Pinpoint the cell where the given text exists, returning its [X, Y] midpoint coordinate. 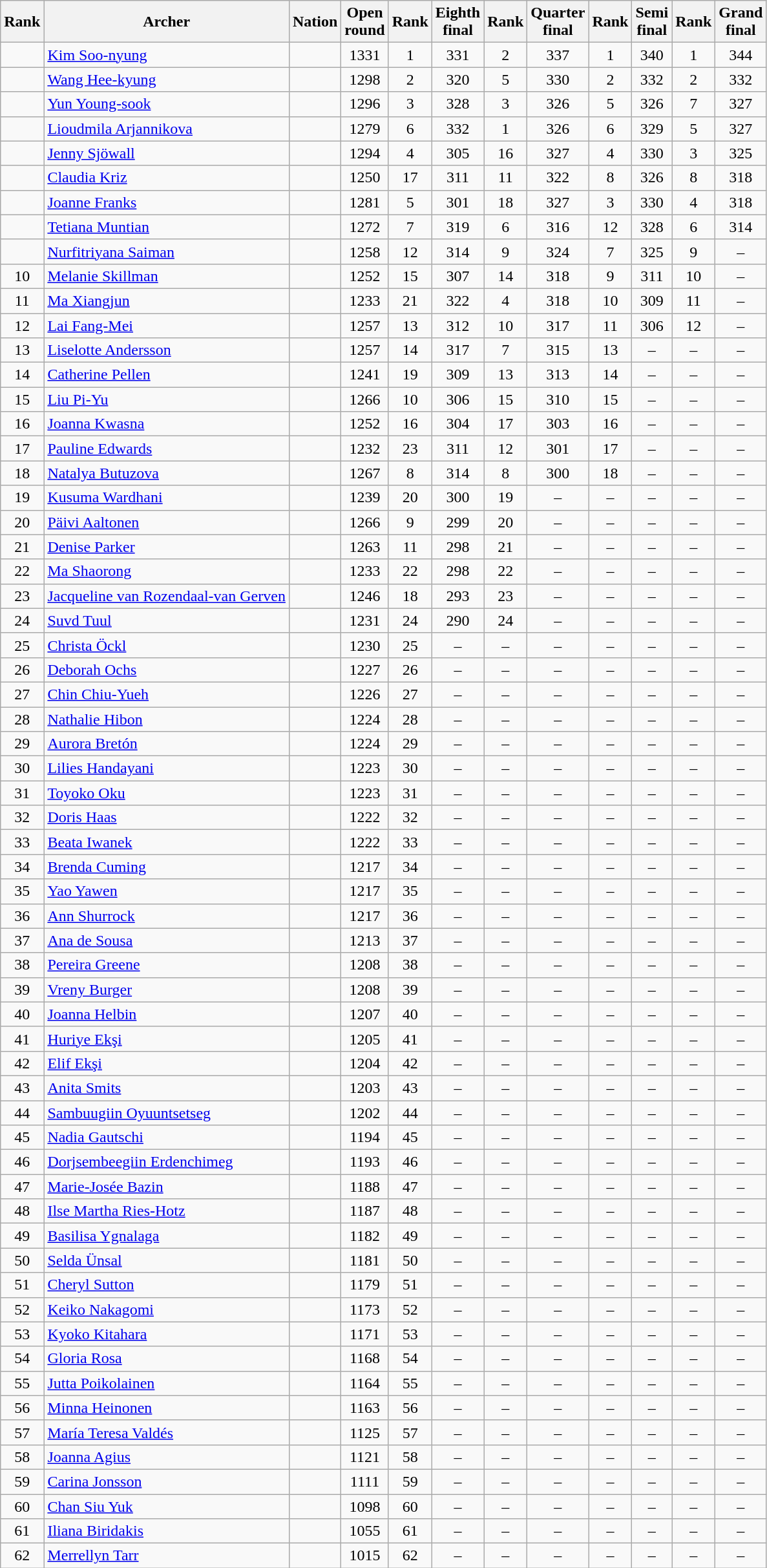
299 [457, 522]
Yao Yawen [167, 891]
Selda Ünsal [167, 1260]
Ann Shurrock [167, 916]
Cheryl Sutton [167, 1285]
1121 [364, 1457]
324 [558, 251]
Ana de Sousa [167, 940]
290 [457, 620]
Huriye Ekşi [167, 1039]
1250 [364, 178]
Suvd Tuul [167, 620]
1281 [364, 202]
Deborah Ochs [167, 670]
1279 [364, 129]
1226 [364, 694]
1125 [364, 1432]
Lai Fang-Mei [167, 325]
1205 [364, 1039]
Sambuugiin Oyuuntsetseg [167, 1112]
303 [558, 424]
312 [457, 325]
1294 [364, 153]
Nurfitriyana Saiman [167, 251]
Semi final [652, 22]
Nadia Gautschi [167, 1138]
Lilies Handayani [167, 768]
Joanna Helbin [167, 1014]
337 [558, 55]
1232 [364, 449]
Grandfinal [741, 22]
Carina Jonsson [167, 1481]
Jenny Sjöwall [167, 153]
Anita Smits [167, 1088]
1194 [364, 1138]
Wang Hee-kyung [167, 79]
Yun Young-sook [167, 104]
1098 [364, 1507]
Dorjsembeegiin Erdenchimeg [167, 1162]
1207 [364, 1014]
Aurora Bretón [167, 744]
Natalya Butuzova [167, 473]
Kyoko Kitahara [167, 1334]
1231 [364, 620]
1246 [364, 596]
Doris Haas [167, 818]
1182 [364, 1236]
Gloria Rosa [167, 1359]
Iliana Biridakis [167, 1531]
331 [457, 55]
1227 [364, 670]
Merrellyn Tarr [167, 1556]
1173 [364, 1309]
Keiko Nakagomi [167, 1309]
Päivi Aaltonen [167, 522]
Toyoko Oku [167, 793]
313 [558, 375]
1015 [364, 1556]
1187 [364, 1211]
1213 [364, 940]
Joanne Franks [167, 202]
Joanna Kwasna [167, 424]
1181 [364, 1260]
1164 [364, 1383]
Open round [364, 22]
Liu Pi-Yu [167, 399]
1202 [364, 1112]
1179 [364, 1285]
1204 [364, 1063]
Tetiana Muntian [167, 227]
1230 [364, 645]
1258 [364, 251]
Liselotte Andersson [167, 350]
Archer [167, 22]
Catherine Pellen [167, 375]
María Teresa Valdés [167, 1432]
1193 [364, 1162]
304 [457, 424]
1272 [364, 227]
Basilisa Ygnalaga [167, 1236]
Denise Parker [167, 547]
1203 [364, 1088]
344 [741, 55]
1239 [364, 498]
Nation [315, 22]
Chin Chiu-Yueh [167, 694]
1298 [364, 79]
Minna Heinonen [167, 1408]
Pereira Greene [167, 965]
Quarter final [558, 22]
Jutta Poikolainen [167, 1383]
329 [652, 129]
1296 [364, 104]
1331 [364, 55]
1168 [364, 1359]
Joanna Agius [167, 1457]
319 [457, 227]
Melanie Skillman [167, 276]
1267 [364, 473]
Claudia Kriz [167, 178]
293 [457, 596]
Kusuma Wardhani [167, 498]
Ilse Martha Ries-Hotz [167, 1211]
315 [558, 350]
Christa Öckl [167, 645]
1163 [364, 1408]
340 [652, 55]
Ma Xiangjun [167, 301]
Marie-Josée Bazin [167, 1187]
Vreny Burger [167, 990]
Eighthfinal [457, 22]
1241 [364, 375]
Ma Shaorong [167, 571]
Beata Iwanek [167, 842]
320 [457, 79]
1188 [364, 1187]
310 [558, 399]
Pauline Edwards [167, 449]
316 [558, 227]
Nathalie Hibon [167, 719]
Brenda Cuming [167, 867]
305 [457, 153]
1263 [364, 547]
1171 [364, 1334]
Jacqueline van Rozendaal-van Gerven [167, 596]
Elif Ekşi [167, 1063]
Kim Soo-nyung [167, 55]
1055 [364, 1531]
Chan Siu Yuk [167, 1507]
307 [457, 276]
Lioudmila Arjannikova [167, 129]
1111 [364, 1481]
